Provide the (x, y) coordinate of the cell's center where the given text is located.  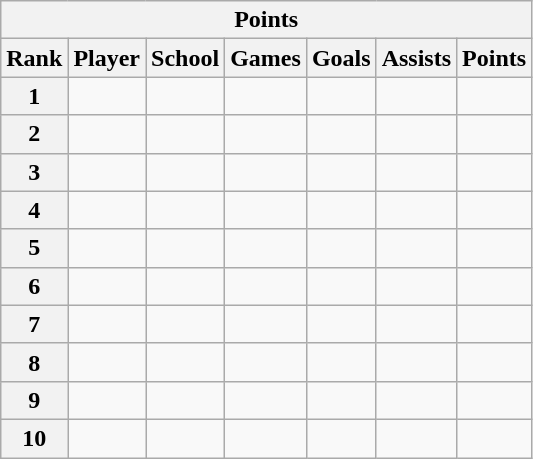
10 (34, 438)
Games (266, 58)
4 (34, 210)
1 (34, 96)
School (186, 58)
6 (34, 286)
8 (34, 362)
Assists (416, 58)
3 (34, 172)
5 (34, 248)
2 (34, 134)
9 (34, 400)
Player (107, 58)
7 (34, 324)
Goals (341, 58)
Rank (34, 58)
